Scan for the cell matching the given text and deliver its (X, Y) coordinate at center. 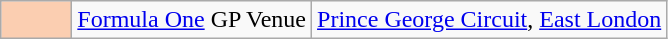
Prince George Circuit, East London (490, 20)
Formula One GP Venue (192, 20)
